Return (x, y) of the center of cell containing provided text 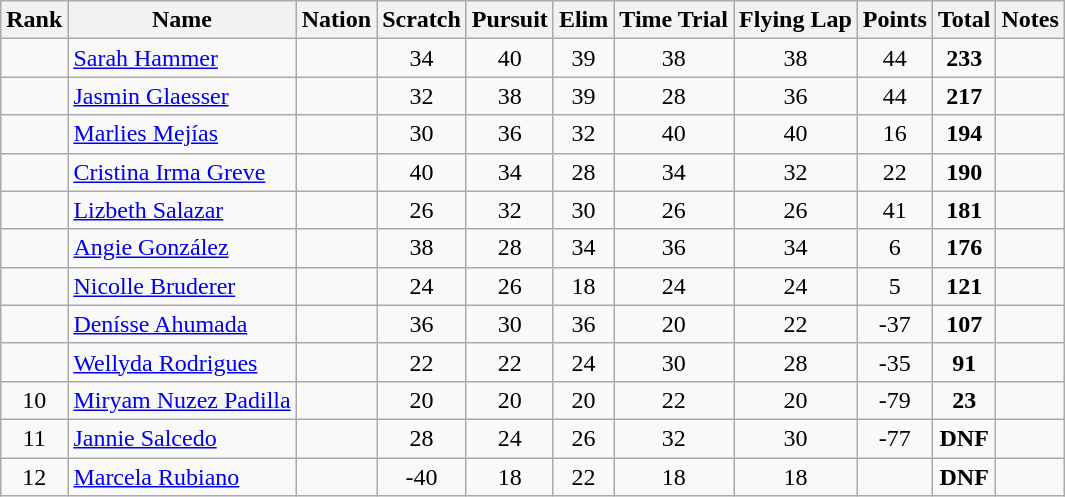
41 (894, 210)
194 (964, 134)
Elim (583, 20)
121 (964, 286)
6 (894, 248)
217 (964, 96)
Marcela Rubiano (182, 477)
16 (894, 134)
5 (894, 286)
-35 (894, 362)
Time Trial (674, 20)
23 (964, 400)
Marlies Mejías (182, 134)
Lizbeth Salazar (182, 210)
Flying Lap (796, 20)
Nation (336, 20)
10 (34, 400)
-77 (894, 438)
Rank (34, 20)
Scratch (422, 20)
-79 (894, 400)
Denísse Ahumada (182, 324)
91 (964, 362)
Sarah Hammer (182, 58)
Miryam Nuzez Padilla (182, 400)
Angie González (182, 248)
233 (964, 58)
107 (964, 324)
Total (964, 20)
176 (964, 248)
Cristina Irma Greve (182, 172)
11 (34, 438)
Nicolle Bruderer (182, 286)
181 (964, 210)
Name (182, 20)
Points (894, 20)
190 (964, 172)
-40 (422, 477)
12 (34, 477)
Wellyda Rodrigues (182, 362)
Jasmin Glaesser (182, 96)
Notes (1030, 20)
Jannie Salcedo (182, 438)
-37 (894, 324)
Pursuit (510, 20)
